Search for the cell housing the specified text and yield its (x, y) center coordinate. 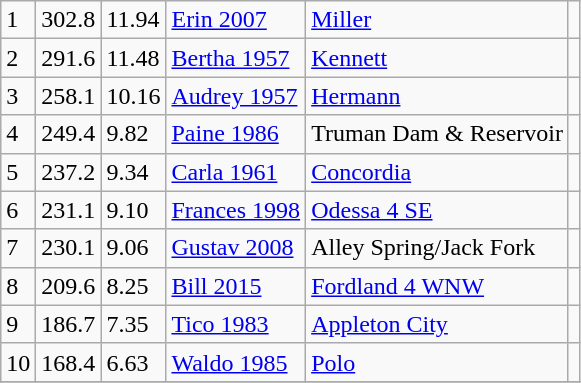
10.16 (134, 96)
Frances 1998 (236, 210)
Erin 2007 (236, 20)
1 (18, 20)
168.4 (68, 362)
6 (18, 210)
Tico 1983 (236, 324)
Appleton City (438, 324)
302.8 (68, 20)
Audrey 1957 (236, 96)
5 (18, 172)
Hermann (438, 96)
249.4 (68, 134)
9.82 (134, 134)
Odessa 4 SE (438, 210)
231.1 (68, 210)
Bertha 1957 (236, 58)
11.94 (134, 20)
7 (18, 248)
258.1 (68, 96)
8.25 (134, 286)
9.34 (134, 172)
Miller (438, 20)
9.06 (134, 248)
11.48 (134, 58)
8 (18, 286)
Bill 2015 (236, 286)
230.1 (68, 248)
Paine 1986 (236, 134)
9.10 (134, 210)
2 (18, 58)
Concordia (438, 172)
10 (18, 362)
3 (18, 96)
Truman Dam & Reservoir (438, 134)
4 (18, 134)
291.6 (68, 58)
209.6 (68, 286)
6.63 (134, 362)
Carla 1961 (236, 172)
Waldo 1985 (236, 362)
186.7 (68, 324)
Polo (438, 362)
Kennett (438, 58)
7.35 (134, 324)
Gustav 2008 (236, 248)
Alley Spring/Jack Fork (438, 248)
9 (18, 324)
237.2 (68, 172)
Fordland 4 WNW (438, 286)
